Capture the cell that displays the provided text and extract its (x, y) central coordinate. 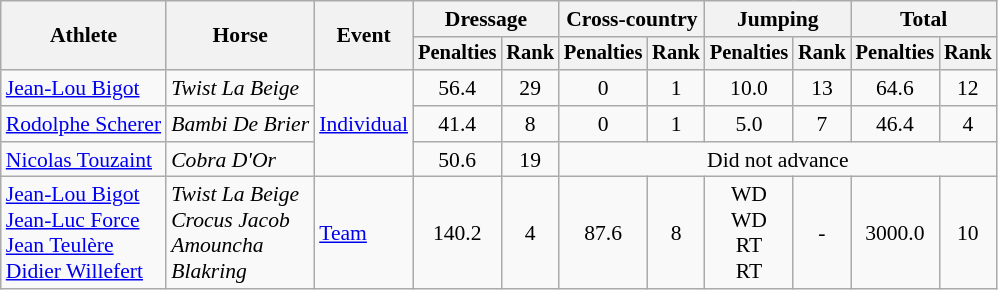
13 (822, 88)
Rodolphe Scherer (84, 124)
Event (364, 36)
Cobra D'Or (240, 160)
WDWDRTRT (749, 233)
10 (968, 233)
Did not advance (778, 160)
7 (822, 124)
- (822, 233)
140.2 (457, 233)
Twist La Beige Crocus Jacob Amouncha Blakring (240, 233)
Individual (364, 124)
Jean-Lou Bigot Jean-Luc Force Jean Teulère Didier Willefert (84, 233)
41.4 (457, 124)
3000.0 (895, 233)
12 (968, 88)
Bambi De Brier (240, 124)
Horse (240, 36)
10.0 (749, 88)
Total (924, 19)
Jean-Lou Bigot (84, 88)
Jumping (778, 19)
56.4 (457, 88)
Dressage (486, 19)
46.4 (895, 124)
19 (530, 160)
87.6 (603, 233)
29 (530, 88)
Athlete (84, 36)
Nicolas Touzaint (84, 160)
Cross-country (632, 19)
5.0 (749, 124)
Twist La Beige (240, 88)
Team (364, 233)
64.6 (895, 88)
50.6 (457, 160)
